Return the [X, Y] coordinate for the center point of the cell that contains the specified text.  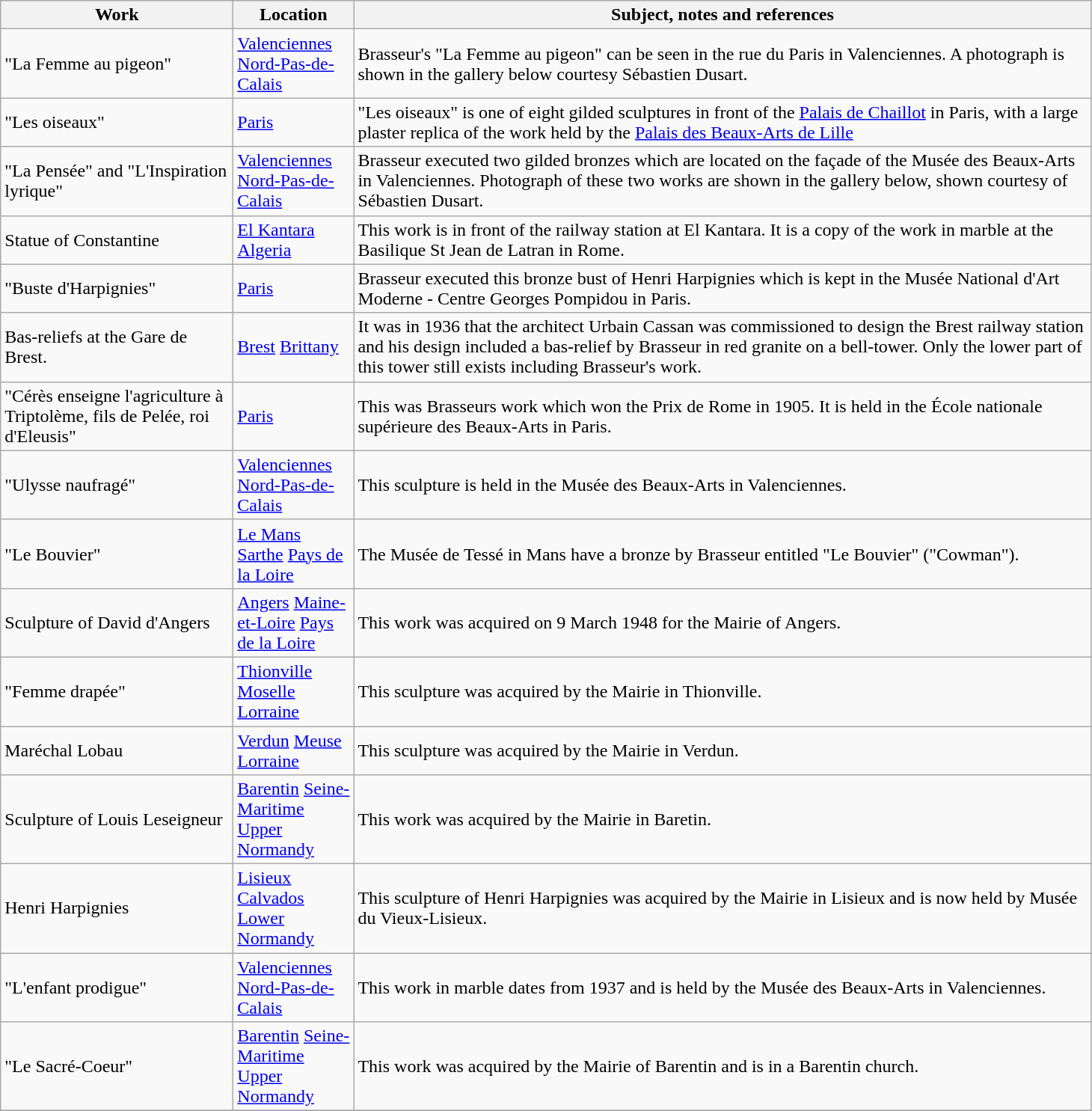
This was Brasseurs work which won the Prix de Rome in 1905. It is held in the École nationale supérieure des Beaux-Arts in Paris. [723, 416]
This sculpture was acquired by the Mairie in Verdun. [723, 750]
Le Mans Sarthe Pays de la Loire [293, 554]
Verdun Meuse Lorraine [293, 750]
This work in marble dates from 1937 and is held by the Musée des Beaux-Arts in Valenciennes. [723, 988]
Subject, notes and references [723, 15]
Brest Brittany [293, 347]
This sculpture is held in the Musée des Beaux-Arts in Valenciennes. [723, 485]
This work was acquired by the Mairie in Baretin. [723, 820]
Sculpture of Louis Leseigneur [117, 820]
This sculpture was acquired by the Mairie in Thionville. [723, 691]
This work is in front of the railway station at El Kantara. It is a copy of the work in marble at the Basilique St Jean de Latran in Rome. [723, 239]
"L'enfant prodigue" [117, 988]
"Le Sacré-Coeur" [117, 1067]
This work was acquired by the Mairie of Barentin and is in a Barentin church. [723, 1067]
"Femme drapée" [117, 691]
Work [117, 15]
Angers Maine-et-Loire Pays de la Loire [293, 622]
"La Pensée" and "L'Inspiration lyrique" [117, 181]
Maréchal Lobau [117, 750]
"Le Bouvier" [117, 554]
Sculpture of David d'Angers [117, 622]
This work was acquired on 9 March 1948 for the Mairie of Angers. [723, 622]
This sculpture of Henri Harpignies was acquired by the Mairie in Lisieux and is now held by Musée du Vieux-Lisieux. [723, 908]
"Buste d'Harpignies" [117, 289]
"Cérès enseigne l'agriculture à Triptolème, fils de Pelée, roi d'Eleusis" [117, 416]
Brasseur executed this bronze bust of Henri Harpignies which is kept in the Musée National d'Art Moderne - Centre Georges Pompidou in Paris. [723, 289]
El Kantara Algeria [293, 239]
The Musée de Tessé in Mans have a bronze by Brasseur entitled "Le Bouvier" ("Cowman"). [723, 554]
Thionville Moselle Lorraine [293, 691]
Bas-reliefs at the Gare de Brest. [117, 347]
"Les oiseaux" [117, 123]
Lisieux Calvados Lower Normandy [293, 908]
Statue of Constantine [117, 239]
Location [293, 15]
Henri Harpignies [117, 908]
"La Femme au pigeon" [117, 64]
"Ulysse naufragé" [117, 485]
